Return [X, Y] of the center of cell containing provided text 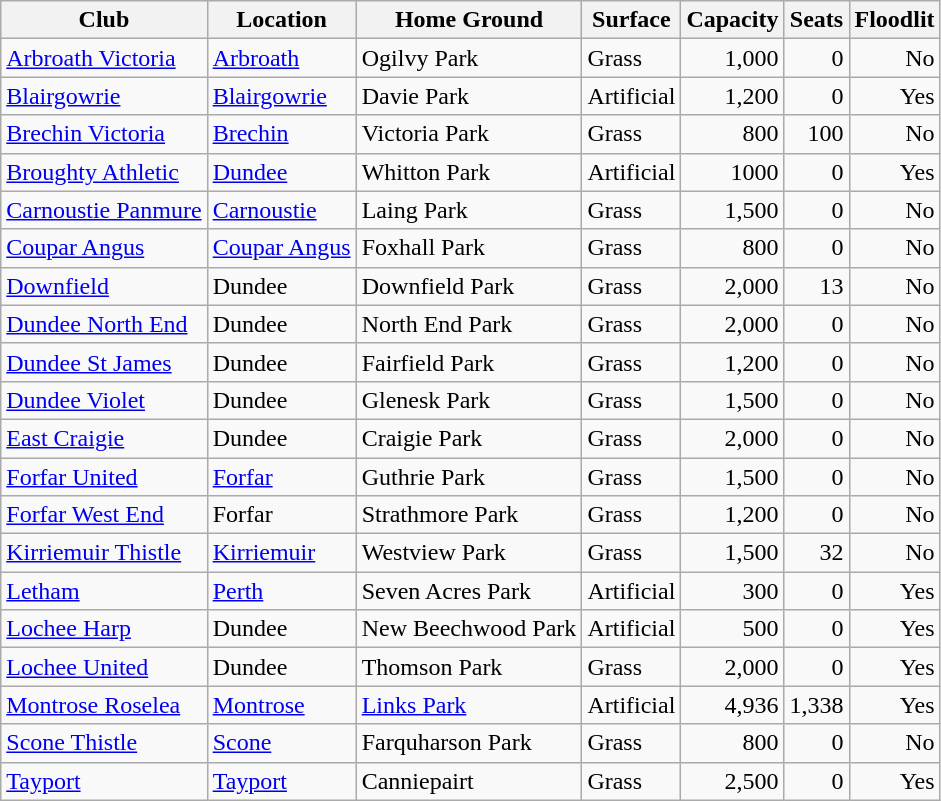
1,338 [816, 705]
Lochee United [104, 667]
Brechin [282, 134]
1,000 [732, 58]
Seven Acres Park [469, 591]
Location [282, 20]
Perth [282, 591]
500 [732, 629]
East Craigie [104, 438]
Glenesk Park [469, 400]
Seats [816, 20]
Dundee Violet [104, 400]
Laing Park [469, 210]
Broughty Athletic [104, 172]
Victoria Park [469, 134]
Downfield Park [469, 286]
Ogilvy Park [469, 58]
Floodlit [894, 20]
Guthrie Park [469, 477]
300 [732, 591]
Club [104, 20]
Letham [104, 591]
Kirriemuir Thistle [104, 553]
Carnoustie [282, 210]
Brechin Victoria [104, 134]
100 [816, 134]
Montrose [282, 705]
North End Park [469, 324]
Scone Thistle [104, 743]
13 [816, 286]
Dundee North End [104, 324]
Dundee St James [104, 362]
2,500 [732, 781]
Arbroath [282, 58]
Forfar United [104, 477]
Surface [632, 20]
Kirriemuir [282, 553]
32 [816, 553]
Links Park [469, 705]
Montrose Roselea [104, 705]
Arbroath Victoria [104, 58]
Foxhall Park [469, 248]
Scone [282, 743]
Capacity [732, 20]
Westview Park [469, 553]
Farquharson Park [469, 743]
Davie Park [469, 96]
Strathmore Park [469, 515]
Whitton Park [469, 172]
Forfar West End [104, 515]
4,936 [732, 705]
Thomson Park [469, 667]
Lochee Harp [104, 629]
Downfield [104, 286]
Fairfield Park [469, 362]
Carnoustie Panmure [104, 210]
New Beechwood Park [469, 629]
Home Ground [469, 20]
1000 [732, 172]
Canniepairt [469, 781]
Craigie Park [469, 438]
